Capture the cell that displays the provided text and extract its (x, y) central coordinate. 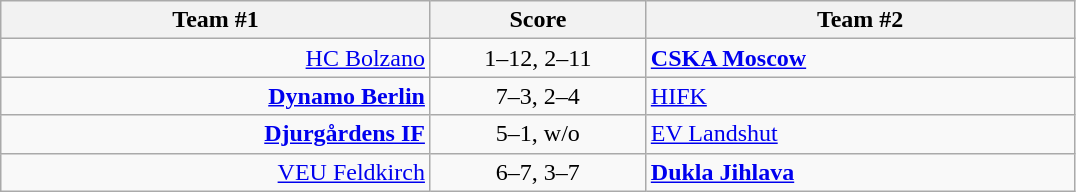
HIFK (860, 96)
7–3, 2–4 (538, 96)
1–12, 2–11 (538, 58)
VEU Feldkirch (216, 172)
Dynamo Berlin (216, 96)
EV Landshut (860, 134)
Dukla Jihlava (860, 172)
Djurgårdens IF (216, 134)
HC Bolzano (216, 58)
6–7, 3–7 (538, 172)
5–1, w/o (538, 134)
Team #1 (216, 20)
Score (538, 20)
CSKA Moscow (860, 58)
Team #2 (860, 20)
